Pinpoint the cell where the given text exists, returning its [x, y] midpoint coordinate. 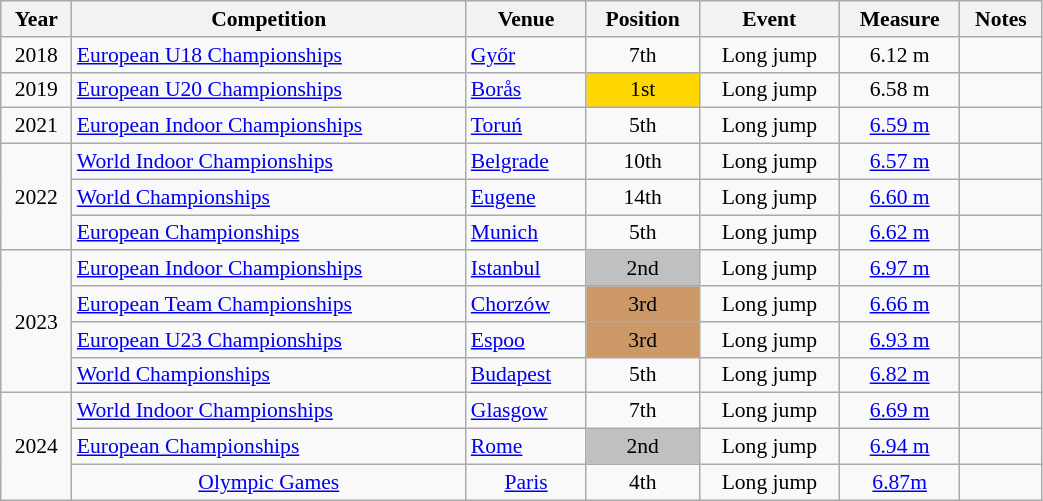
Olympic Games [269, 482]
Chorzów [526, 304]
Espoo [526, 340]
Budapest [526, 375]
Győr [526, 55]
Eugene [526, 197]
2024 [36, 446]
Paris [526, 482]
Event [770, 19]
Competition [269, 19]
6.69 m [900, 411]
6.58 m [900, 90]
European U23 Championships [269, 340]
Glasgow [526, 411]
6.94 m [900, 447]
6.97 m [900, 269]
Position [642, 19]
Rome [526, 447]
2018 [36, 55]
2019 [36, 90]
6.12 m [900, 55]
European U18 Championships [269, 55]
Measure [900, 19]
Year [36, 19]
6.62 m [900, 233]
10th [642, 162]
4th [642, 482]
Belgrade [526, 162]
14th [642, 197]
European U20 Championships [269, 90]
Toruń [526, 126]
2021 [36, 126]
6.82 m [900, 375]
6.59 m [900, 126]
Notes [1001, 19]
6.57 m [900, 162]
1st [642, 90]
6.93 m [900, 340]
European Team Championships [269, 304]
Munich [526, 233]
Venue [526, 19]
6.60 m [900, 197]
2022 [36, 198]
6.87m [900, 482]
Istanbul [526, 269]
2023 [36, 322]
6.66 m [900, 304]
Borås [526, 90]
